From the cell containing the given text, extract its center point as (X, Y) coordinate. 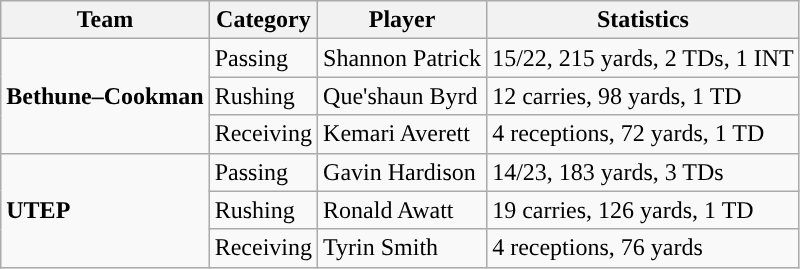
Kemari Averett (402, 134)
Player (402, 20)
Statistics (644, 20)
Que'shaun Byrd (402, 96)
Bethune–Cookman (105, 96)
Tyrin Smith (402, 248)
19 carries, 126 yards, 1 TD (644, 210)
Team (105, 20)
4 receptions, 76 yards (644, 248)
4 receptions, 72 yards, 1 TD (644, 134)
15/22, 215 yards, 2 TDs, 1 INT (644, 58)
12 carries, 98 yards, 1 TD (644, 96)
UTEP (105, 210)
Category (263, 20)
Ronald Awatt (402, 210)
Shannon Patrick (402, 58)
Gavin Hardison (402, 172)
14/23, 183 yards, 3 TDs (644, 172)
